Identify which cell holds the provided text, then report its (x, y) central coordinate. 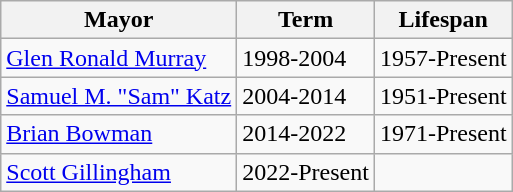
Scott Gillingham (119, 172)
Brian Bowman (119, 134)
2014-2022 (306, 134)
Samuel M. "Sam" Katz (119, 96)
Glen Ronald Murray (119, 58)
1957-Present (443, 58)
1971-Present (443, 134)
Mayor (119, 20)
2022-Present (306, 172)
1998-2004 (306, 58)
1951-Present (443, 96)
2004-2014 (306, 96)
Lifespan (443, 20)
Term (306, 20)
